For the text-containing cell, return its midpoint in (x, y) coordinate format. 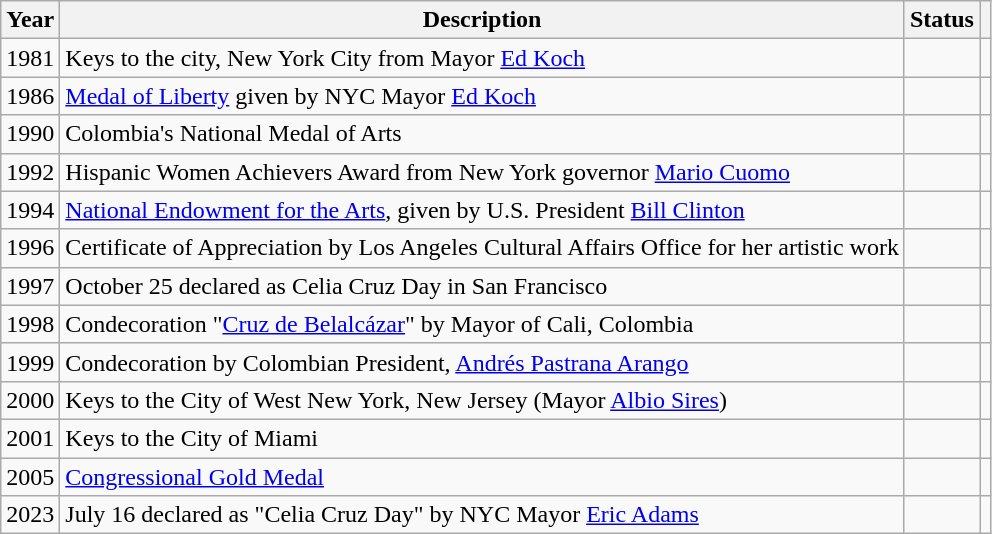
1999 (30, 362)
Condecoration "Cruz de Belalcázar" by Mayor of Cali, Colombia (482, 324)
Certificate of Appreciation by Los Angeles Cultural Affairs Office for her artistic work (482, 248)
Hispanic Women Achievers Award from New York governor Mario Cuomo (482, 172)
1992 (30, 172)
1981 (30, 58)
2000 (30, 400)
1998 (30, 324)
Description (482, 20)
National Endowment for the Arts, given by U.S. President Bill Clinton (482, 210)
1986 (30, 96)
2023 (30, 515)
1997 (30, 286)
Keys to the city, New York City from Mayor Ed Koch (482, 58)
Year (30, 20)
2001 (30, 438)
2005 (30, 477)
Medal of Liberty given by NYC Mayor Ed Koch (482, 96)
1994 (30, 210)
Condecoration by Colombian President, Andrés Pastrana Arango (482, 362)
Status (942, 20)
July 16 declared as "Celia Cruz Day" by NYC Mayor Eric Adams (482, 515)
Keys to the City of West New York, New Jersey (Mayor Albio Sires) (482, 400)
Keys to the City of Miami (482, 438)
1996 (30, 248)
October 25 declared as Celia Cruz Day in San Francisco (482, 286)
Congressional Gold Medal (482, 477)
Colombia's National Medal of Arts (482, 134)
1990 (30, 134)
